Return (x, y) of the center of cell containing provided text 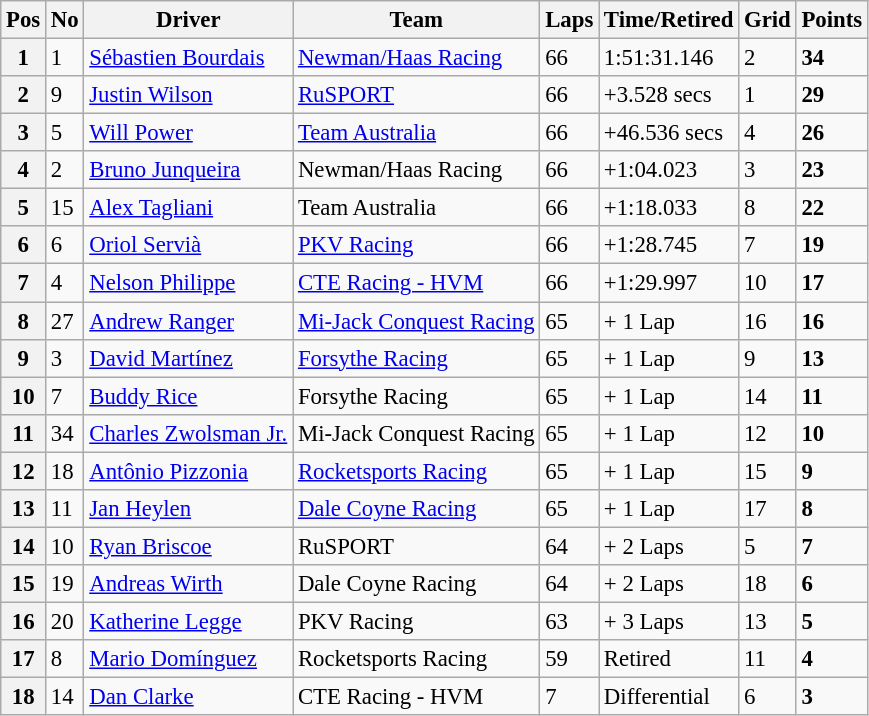
Grid (768, 20)
Ryan Briscoe (188, 546)
+1:18.033 (669, 208)
+46.536 secs (669, 133)
Katherine Legge (188, 621)
Differential (669, 697)
Sébastien Bourdais (188, 58)
Jan Heylen (188, 509)
23 (832, 170)
Charles Zwolsman Jr. (188, 433)
Mario Domínguez (188, 659)
Justin Wilson (188, 95)
Andrew Ranger (188, 321)
Will Power (188, 133)
Buddy Rice (188, 396)
+3.528 secs (669, 95)
David Martínez (188, 358)
20 (65, 621)
Pos (24, 20)
Oriol Servià (188, 245)
Andreas Wirth (188, 584)
Alex Tagliani (188, 208)
27 (65, 321)
26 (832, 133)
Points (832, 20)
1:51:31.146 (669, 58)
Retired (669, 659)
Driver (188, 20)
Nelson Philippe (188, 283)
59 (570, 659)
Bruno Junqueira (188, 170)
63 (570, 621)
+1:29.997 (669, 283)
Time/Retired (669, 20)
+1:28.745 (669, 245)
Antônio Pizzonia (188, 471)
+ 3 Laps (669, 621)
29 (832, 95)
No (65, 20)
22 (832, 208)
+1:04.023 (669, 170)
Team (416, 20)
Dan Clarke (188, 697)
Laps (570, 20)
